Find where the given text appears and provide that cell's center as [x, y] coordinate. 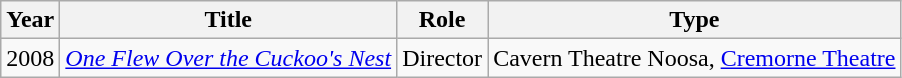
Type [694, 20]
One Flew Over the Cuckoo's Nest [228, 58]
Year [30, 20]
Cavern Theatre Noosa, Cremorne Theatre [694, 58]
Role [442, 20]
2008 [30, 58]
Director [442, 58]
Title [228, 20]
